Search for the cell housing the specified text and yield its [X, Y] center coordinate. 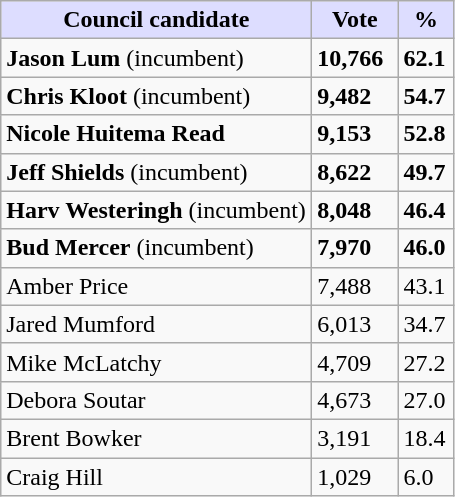
27.2 [426, 362]
Mike McLatchy [156, 362]
Bud Mercer (incumbent) [156, 248]
18.4 [426, 438]
9,153 [355, 134]
6.0 [426, 477]
Vote [355, 20]
Jared Mumford [156, 324]
Council candidate [156, 20]
8,622 [355, 172]
Chris Kloot (incumbent) [156, 96]
Jason Lum (incumbent) [156, 58]
8,048 [355, 210]
1,029 [355, 477]
4,709 [355, 362]
62.1 [426, 58]
9,482 [355, 96]
Jeff Shields (incumbent) [156, 172]
Debora Soutar [156, 400]
10,766 [355, 58]
Amber Price [156, 286]
Brent Bowker [156, 438]
Craig Hill [156, 477]
46.0 [426, 248]
49.7 [426, 172]
4,673 [355, 400]
7,970 [355, 248]
52.8 [426, 134]
43.1 [426, 286]
54.7 [426, 96]
Nicole Huitema Read [156, 134]
7,488 [355, 286]
46.4 [426, 210]
6,013 [355, 324]
% [426, 20]
34.7 [426, 324]
Harv Westeringh (incumbent) [156, 210]
27.0 [426, 400]
3,191 [355, 438]
